Extract the [X, Y] coordinate from the center of the cell holding the provided text.  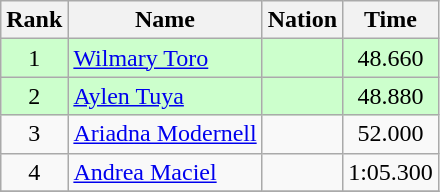
Nation [302, 20]
Ariadna Modernell [165, 134]
1:05.300 [391, 172]
52.000 [391, 134]
Aylen Tuya [165, 96]
Andrea Maciel [165, 172]
Name [165, 20]
48.880 [391, 96]
4 [34, 172]
Rank [34, 20]
1 [34, 58]
Time [391, 20]
48.660 [391, 58]
Wilmary Toro [165, 58]
2 [34, 96]
3 [34, 134]
